Scan for the cell matching the given text and deliver its (x, y) coordinate at center. 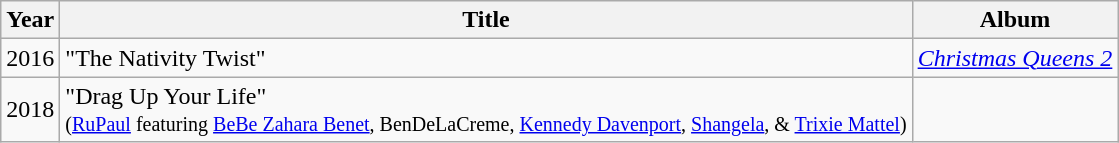
Title (486, 20)
Christmas Queens 2 (1015, 58)
2018 (30, 110)
Year (30, 20)
"Drag Up Your Life" (RuPaul featuring BeBe Zahara Benet, BenDeLaCreme, Kennedy Davenport, Shangela, & Trixie Mattel) (486, 110)
Album (1015, 20)
"The Nativity Twist" (486, 58)
2016 (30, 58)
